Determine the (x, y) coordinate at the center of the cell enclosing the given text.  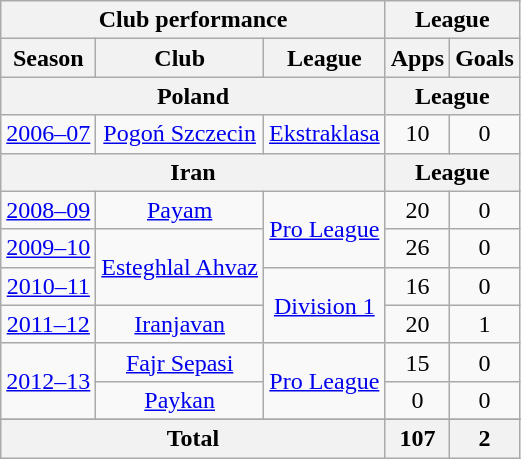
Division 1 (325, 305)
Ekstraklasa (325, 134)
Pogoń Szczecin (180, 134)
10 (417, 134)
26 (417, 248)
Club performance (193, 20)
Iran (193, 172)
2011–12 (48, 324)
2008–09 (48, 210)
Apps (417, 58)
107 (417, 438)
Fajr Sepasi (180, 362)
Total (193, 438)
2009–10 (48, 248)
Paykan (180, 400)
Goals (485, 58)
2006–07 (48, 134)
Season (48, 58)
Poland (193, 96)
15 (417, 362)
Iranjavan (180, 324)
2010–11 (48, 286)
2012–13 (48, 381)
2 (485, 438)
Payam (180, 210)
Esteghlal Ahvaz (180, 267)
Club (180, 58)
1 (485, 324)
16 (417, 286)
